Scan for the cell matching the given text and deliver its [X, Y] coordinate at center. 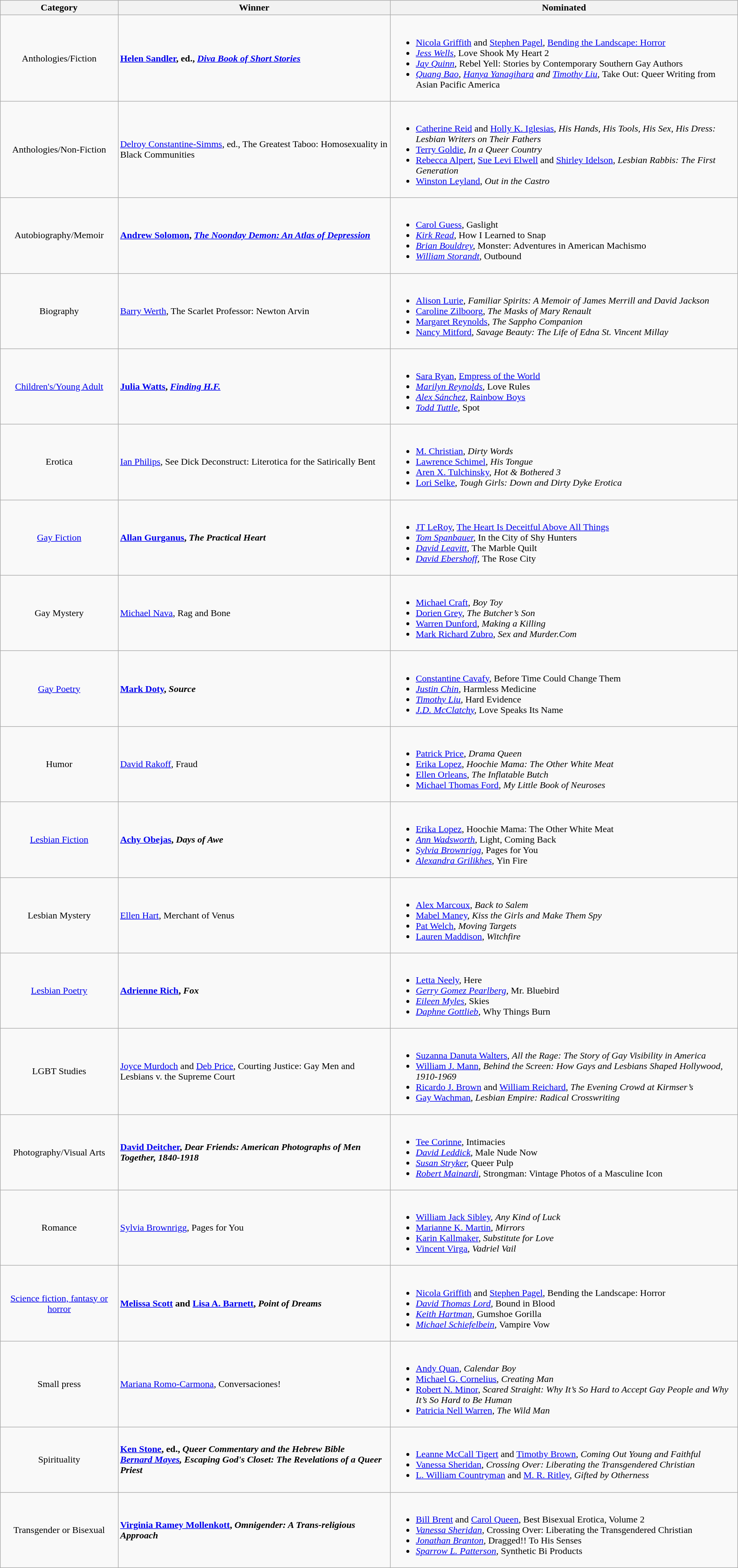
Achy Obejas, Days of Awe [254, 839]
Anthologies/Fiction [59, 58]
Photography/Visual Arts [59, 1152]
Lesbian Poetry [59, 991]
Biography [59, 311]
Virginia Ramey Mollenkott, Omnigender: A Trans-religious Approach [254, 1530]
Michael Craft, Boy ToyDorien Grey, The Butcher’s SonWarren Dunford, Making a KillingMark Richard Zubro, Sex and Murder.Com [564, 613]
Alex Marcoux, Back to SalemMabel Maney, Kiss the Girls and Make Them SpyPat Welch, Moving TargetsLauren Maddison, Witchfire [564, 915]
Ian Philips, See Dick Deconstruct: Literotica for the Satirically Bent [254, 462]
Category [59, 8]
Spirituality [59, 1459]
Nominated [564, 8]
Anthologies/Non-Fiction [59, 149]
Allan Gurganus, The Practical Heart [254, 537]
David Deitcher, Dear Friends: American Photographs of Men Together, 1840-1918 [254, 1152]
Letta Neely, HereGerry Gomez Pearlberg, Mr. BluebirdEileen Myles, SkiesDaphne Gottlieb, Why Things Burn [564, 991]
William Jack Sibley, Any Kind of LuckMarianne K. Martin, MirrorsKarin Kallmaker, Substitute for LoveVincent Virga, Vadriel Vail [564, 1228]
Gay Mystery [59, 613]
Winner [254, 8]
Gay Poetry [59, 688]
Lesbian Mystery [59, 915]
Sylvia Brownrigg, Pages for You [254, 1228]
Children's/Young Adult [59, 386]
Andrew Solomon, The Noonday Demon: An Atlas of Depression [254, 235]
Romance [59, 1228]
LGBT Studies [59, 1072]
Mark Doty, Source [254, 688]
Lesbian Fiction [59, 839]
Michael Nava, Rag and Bone [254, 613]
Carol Guess, GaslightKirk Read, How I Learned to SnapBrian Bouldrey, Monster: Adventures in American MachismoWilliam Storandt, Outbound [564, 235]
Joyce Murdoch and Deb Price, Courting Justice: Gay Men and Lesbians v. the Supreme Court [254, 1072]
Humor [59, 764]
Ellen Hart, Merchant of Venus [254, 915]
Sara Ryan, Empress of the WorldMarilyn Reynolds, Love RulesAlex Sánchez, Rainbow BoysTodd Tuttle, Spot [564, 386]
Autobiography/Memoir [59, 235]
Tee Corinne, IntimaciesDavid Leddick, Male Nude NowSusan Stryker, Queer PulpRobert Mainardi, Strongman: Vintage Photos of a Masculine Icon [564, 1152]
Small press [59, 1384]
Erotica [59, 462]
Delroy Constantine-Simms, ed., The Greatest Taboo: Homosexuality in Black Communities [254, 149]
Erika Lopez, Hoochie Mama: The Other White MeatAnn Wadsworth, Light, Coming BackSylvia Brownrigg, Pages for YouAlexandra Grilikhes, Yin Fire [564, 839]
David Rakoff, Fraud [254, 764]
Gay Fiction [59, 537]
Melissa Scott and Lisa A. Barnett, Point of Dreams [254, 1303]
Barry Werth, The Scarlet Professor: Newton Arvin [254, 311]
Adrienne Rich, Fox [254, 991]
Helen Sandler, ed., Diva Book of Short Stories [254, 58]
Transgender or Bisexual [59, 1530]
Science fiction, fantasy or horror [59, 1303]
Julia Watts, Finding H.F. [254, 386]
Ken Stone, ed., Queer Commentary and the Hebrew Bible Bernard Mayes, Escaping God's Closet: The Revelations of a Queer Priest [254, 1459]
Mariana Romo-Carmona, Conversaciones! [254, 1384]
Constantine Cavafy, Before Time Could Change ThemJustin Chin, Harmless MedicineTimothy Liu, Hard EvidenceJ.D. McClatchy, Love Speaks Its Name [564, 688]
M. Christian, Dirty WordsLawrence Schimel, His TongueAren X. Tulchinsky, Hot & Bothered 3Lori Selke, Tough Girls: Down and Dirty Dyke Erotica [564, 462]
